Find where the given text appears and provide that cell's center as [x, y] coordinate. 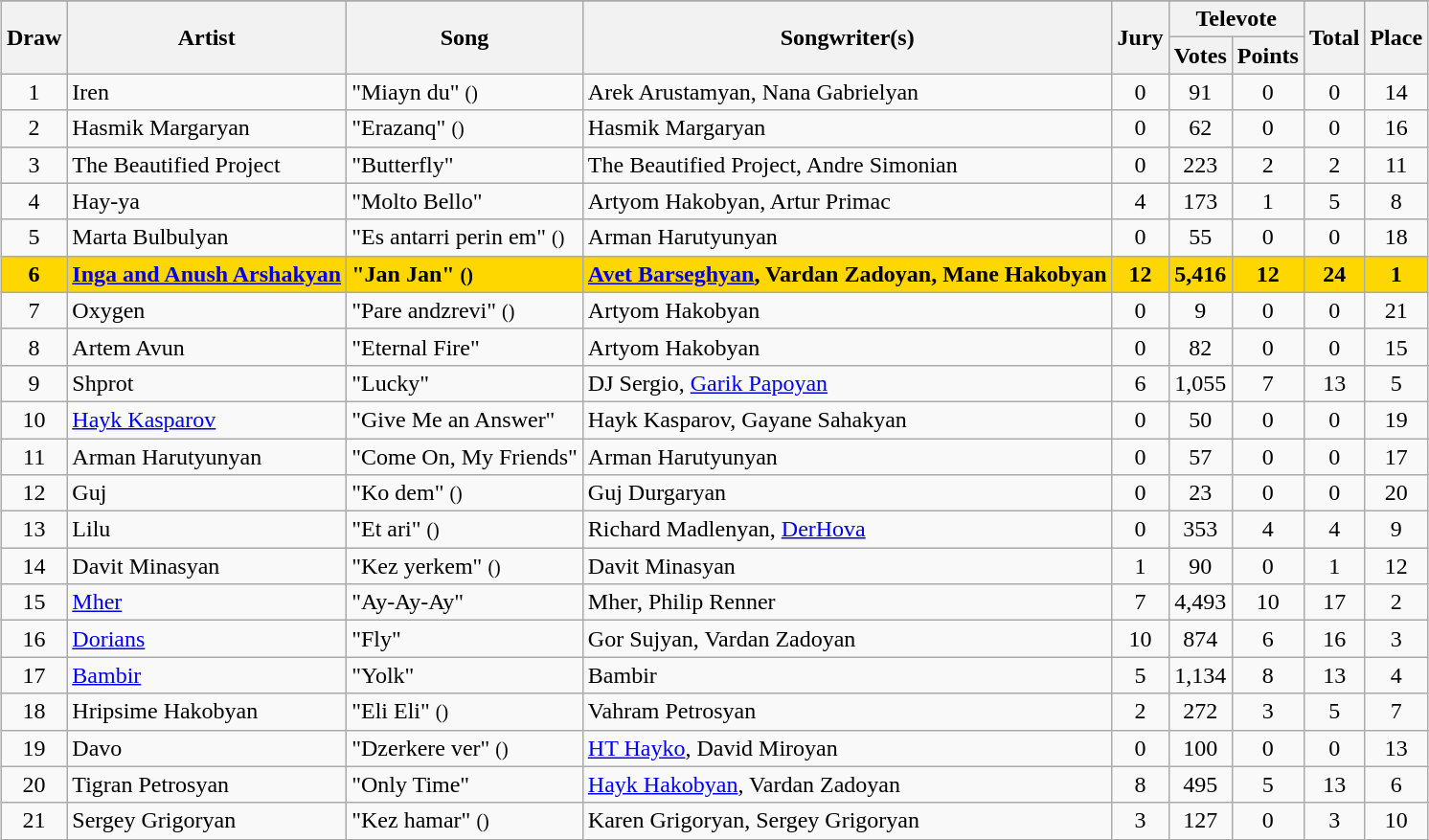
Sergey Grigoryan [207, 821]
"Eternal Fire" [465, 347]
Draw [34, 37]
Jury [1140, 37]
The Beautified Project, Andre Simonian [847, 165]
Vahram Petrosyan [847, 712]
Iren [207, 92]
Votes [1200, 56]
Tigran Petrosyan [207, 784]
495 [1200, 784]
1,055 [1200, 383]
Lilu [207, 530]
Song [465, 37]
Total [1334, 37]
55 [1200, 238]
"Miayn du" () [465, 92]
Televote [1236, 19]
"Only Time" [465, 784]
"Ko dem" () [465, 493]
173 [1200, 201]
Shprot [207, 383]
Inga and Anush Arshakyan [207, 274]
82 [1200, 347]
Points [1268, 56]
Mher, Philip Renner [847, 602]
Oxygen [207, 310]
Place [1396, 37]
"Jan Jan" () [465, 274]
57 [1200, 457]
50 [1200, 420]
The Beautified Project [207, 165]
"Fly" [465, 639]
Artist [207, 37]
"Es antarri perin em" () [465, 238]
90 [1200, 566]
Mher [207, 602]
"Et ari" () [465, 530]
4,493 [1200, 602]
Richard Madlenyan, DerHova [847, 530]
100 [1200, 748]
Marta Bulbulyan [207, 238]
62 [1200, 128]
874 [1200, 639]
Davo [207, 748]
Artem Avun [207, 347]
353 [1200, 530]
Avet Barseghyan, Vardan Zadoyan, Mane Hakobyan [847, 274]
223 [1200, 165]
Arek Arustamyan, Nana Gabrielyan [847, 92]
"Molto Bello" [465, 201]
"Yolk" [465, 675]
Hayk Kasparov, Gayane Sahakyan [847, 420]
"Ay-Ay-Ay" [465, 602]
Dorians [207, 639]
Karen Grigoryan, Sergey Grigoryan [847, 821]
"Erazanq" () [465, 128]
HT Hayko, David Miroyan [847, 748]
Hayk Hakobyan, Vardan Zadoyan [847, 784]
127 [1200, 821]
23 [1200, 493]
Hay-ya [207, 201]
"Eli Eli" () [465, 712]
5,416 [1200, 274]
Guj [207, 493]
"Dzerkere ver" () [465, 748]
Guj Durgaryan [847, 493]
"Pare andzrevi" () [465, 310]
Songwriter(s) [847, 37]
Hayk Kasparov [207, 420]
"Kez yerkem" () [465, 566]
"Give Me an Answer" [465, 420]
"Kez hamar" () [465, 821]
"Butterfly" [465, 165]
272 [1200, 712]
Hripsime Hakobyan [207, 712]
Gor Sujyan, Vardan Zadoyan [847, 639]
1,134 [1200, 675]
24 [1334, 274]
"Come On, My Friends" [465, 457]
"Lucky" [465, 383]
DJ Sergio, Garik Papoyan [847, 383]
Artyom Hakobyan, Artur Primac [847, 201]
91 [1200, 92]
